From the cell containing the given text, extract its center point as (x, y) coordinate. 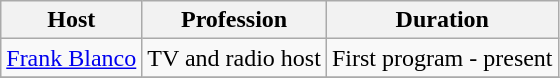
Profession (234, 20)
Duration (442, 20)
Frank Blanco (72, 58)
TV and radio host (234, 58)
Host (72, 20)
First program - present (442, 58)
